Capture the cell that displays the provided text and extract its (X, Y) central coordinate. 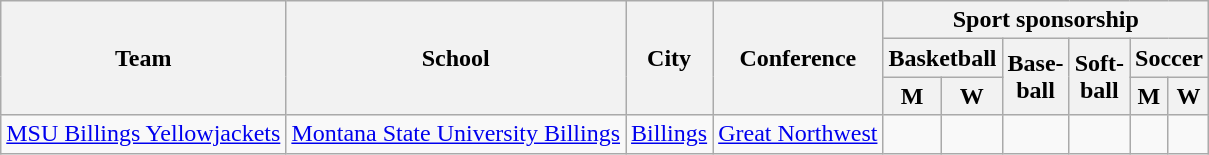
Billings (670, 134)
Soccer (1170, 58)
Soft-ball (1099, 77)
MSU Billings Yellowjackets (144, 134)
Sport sponsorship (1046, 20)
City (670, 58)
Team (144, 58)
Base-ball (1036, 77)
Montana State University Billings (456, 134)
Conference (798, 58)
Basketball (942, 58)
Great Northwest (798, 134)
School (456, 58)
